Output the [x, y] coordinate of the center of the cell containing the given text.  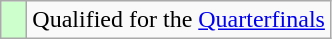
Qualified for the Quarterfinals [179, 20]
